Pinpoint the cell where the given text exists, returning its [X, Y] midpoint coordinate. 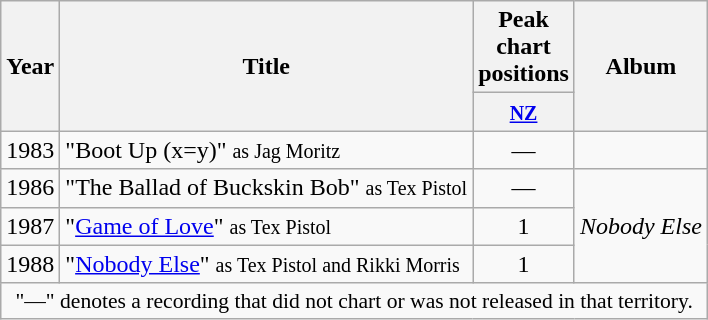
Nobody Else [640, 226]
"Nobody Else" as Tex Pistol and Rikki Morris [266, 264]
Peak chart positions [524, 47]
"Game of Love" as Tex Pistol [266, 226]
"—" denotes a recording that did not chart or was not released in that territory. [354, 301]
Year [30, 66]
1987 [30, 226]
NZ [524, 112]
Title [266, 66]
1988 [30, 264]
"The Ballad of Buckskin Bob" as Tex Pistol [266, 188]
1983 [30, 150]
"Boot Up (x=y)" as Jag Moritz [266, 150]
Album [640, 66]
1986 [30, 188]
